Provide the (X, Y) coordinate of the cell's center where the given text is located.  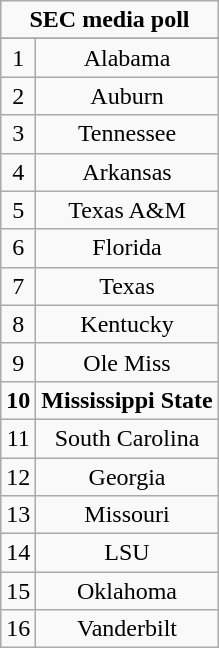
South Carolina (127, 438)
Texas A&M (127, 210)
Arkansas (127, 172)
Tennessee (127, 134)
5 (18, 210)
12 (18, 477)
Kentucky (127, 324)
8 (18, 324)
Ole Miss (127, 362)
14 (18, 553)
15 (18, 591)
Missouri (127, 515)
16 (18, 629)
SEC media poll (110, 20)
Florida (127, 248)
Alabama (127, 58)
4 (18, 172)
7 (18, 286)
Texas (127, 286)
13 (18, 515)
10 (18, 400)
2 (18, 96)
Auburn (127, 96)
Oklahoma (127, 591)
6 (18, 248)
LSU (127, 553)
1 (18, 58)
9 (18, 362)
Mississippi State (127, 400)
Vanderbilt (127, 629)
3 (18, 134)
Georgia (127, 477)
11 (18, 438)
